Return the [X, Y] coordinate for the center point of the cell that contains the specified text.  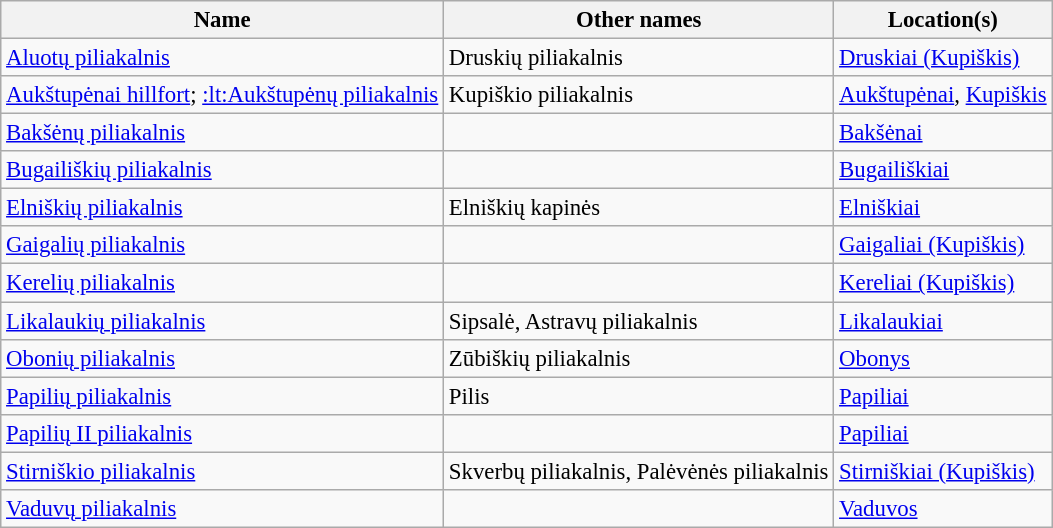
Kupiškio piliakalnis [639, 95]
Likalaukių piliakalnis [222, 321]
Bakšėnai [943, 133]
Stirniškiai (Kupiškis) [943, 471]
Kereliai (Kupiškis) [943, 283]
Bugailiškių piliakalnis [222, 170]
Obonių piliakalnis [222, 358]
Papilių piliakalnis [222, 396]
Name [222, 20]
Aukštupėnai hillfort; :lt:Aukštupėnų piliakalnis [222, 95]
Sipsalė, Astravų piliakalnis [639, 321]
Location(s) [943, 20]
Skverbų piliakalnis, Palėvėnės piliakalnis [639, 471]
Elniškiai [943, 208]
Gaigaliai (Kupiškis) [943, 245]
Likalaukiai [943, 321]
Druskiai (Kupiškis) [943, 58]
Obonys [943, 358]
Pilis [639, 396]
Other names [639, 20]
Elniškių piliakalnis [222, 208]
Papilių II piliakalnis [222, 433]
Bugailiškiai [943, 170]
Vaduvos [943, 509]
Kerelių piliakalnis [222, 283]
Gaigalių piliakalnis [222, 245]
Zūbiškių piliakalnis [639, 358]
Druskių piliakalnis [639, 58]
Bakšėnų piliakalnis [222, 133]
Elniškių kapinės [639, 208]
Aluotų piliakalnis [222, 58]
Stirniškio piliakalnis [222, 471]
Aukštupėnai, Kupiškis [943, 95]
Vaduvų piliakalnis [222, 509]
